Return (x, y) of the center of cell containing provided text 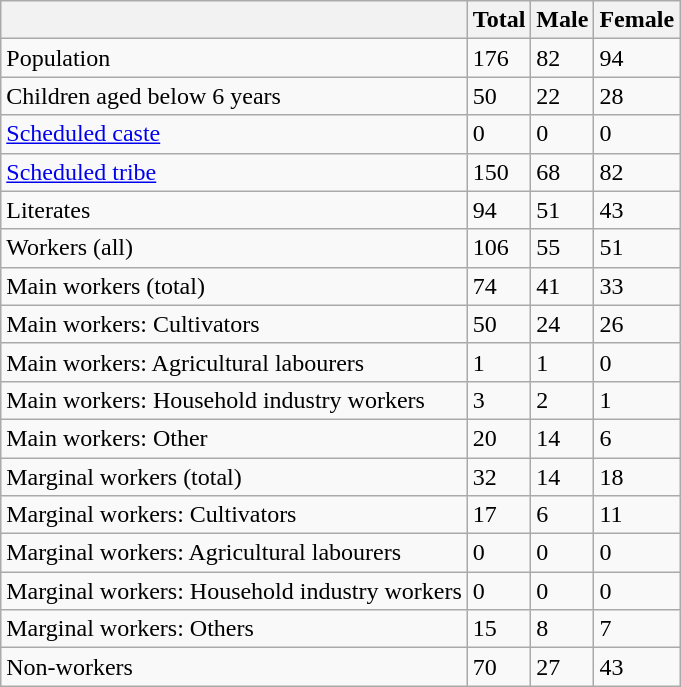
Marginal workers: Cultivators (234, 515)
Main workers: Cultivators (234, 324)
176 (499, 58)
26 (637, 324)
Total (499, 20)
Non-workers (234, 667)
Marginal workers (total) (234, 477)
Literates (234, 210)
11 (637, 515)
Scheduled tribe (234, 172)
27 (562, 667)
20 (499, 438)
17 (499, 515)
74 (499, 286)
55 (562, 248)
Main workers: Agricultural labourers (234, 362)
Workers (all) (234, 248)
7 (637, 629)
Scheduled caste (234, 134)
28 (637, 96)
3 (499, 400)
Population (234, 58)
33 (637, 286)
68 (562, 172)
24 (562, 324)
Children aged below 6 years (234, 96)
15 (499, 629)
Male (562, 20)
Main workers: Household industry workers (234, 400)
22 (562, 96)
Main workers (total) (234, 286)
106 (499, 248)
Main workers: Other (234, 438)
2 (562, 400)
8 (562, 629)
18 (637, 477)
70 (499, 667)
150 (499, 172)
Female (637, 20)
Marginal workers: Agricultural labourers (234, 553)
Marginal workers: Others (234, 629)
41 (562, 286)
Marginal workers: Household industry workers (234, 591)
32 (499, 477)
